Locate the cell with the specified text and output its (X, Y) center coordinate. 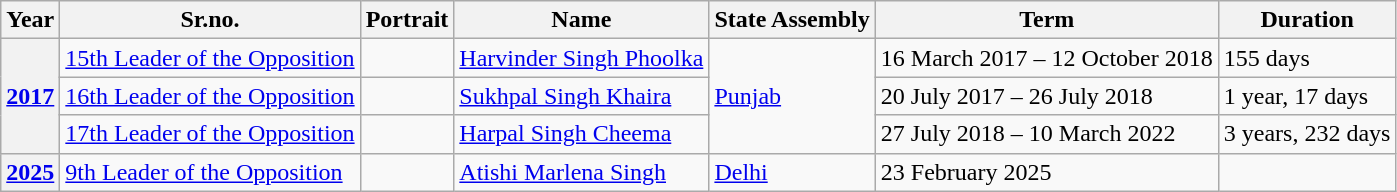
Sukhpal Singh Khaira (582, 96)
Harvinder Singh Phoolka (582, 58)
15th Leader of the Opposition (210, 58)
Harpal Singh Cheema (582, 134)
State Assembly (792, 20)
Atishi Marlena Singh (582, 172)
Name (582, 20)
27 July 2018 – 10 March 2022 (1046, 134)
2025 (30, 172)
Punjab (792, 96)
Duration (1307, 20)
9th Leader of the Opposition (210, 172)
Year (30, 20)
Portrait (407, 20)
16th Leader of the Opposition (210, 96)
2017 (30, 96)
Term (1046, 20)
1 year, 17 days (1307, 96)
3 years, 232 days (1307, 134)
Sr.no. (210, 20)
Delhi (792, 172)
16 March 2017 – 12 October 2018 (1046, 58)
155 days (1307, 58)
20 July 2017 – 26 July 2018 (1046, 96)
17th Leader of the Opposition (210, 134)
23 February 2025 (1046, 172)
